Return [x, y] of the center of cell containing provided text 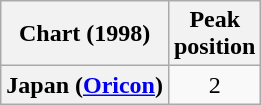
Chart (1998) [85, 34]
Japan (Oricon) [85, 85]
2 [214, 85]
Peakposition [214, 34]
